Pinpoint the cell where the given text exists, returning its [X, Y] midpoint coordinate. 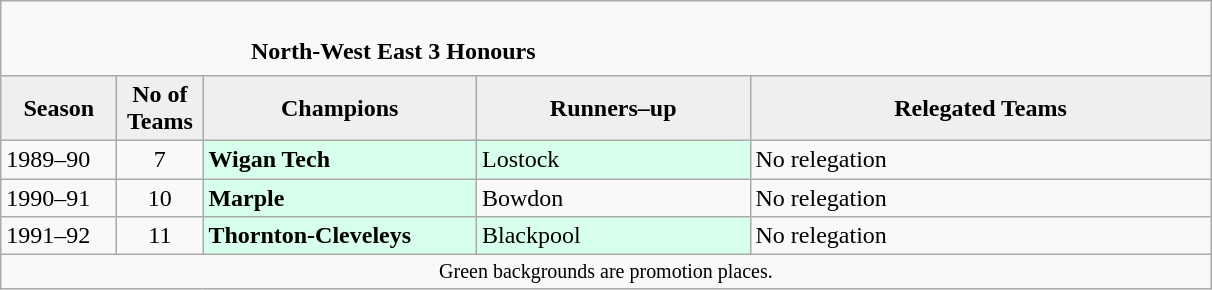
7 [160, 159]
Lostock [613, 159]
11 [160, 236]
1989–90 [59, 159]
1990–91 [59, 197]
Thornton-Cleveleys [340, 236]
Green backgrounds are promotion places. [606, 272]
1991–92 [59, 236]
No of Teams [160, 108]
Blackpool [613, 236]
Champions [340, 108]
Wigan Tech [340, 159]
Bowdon [613, 197]
Relegated Teams [980, 108]
Runners–up [613, 108]
Marple [340, 197]
10 [160, 197]
Season [59, 108]
